Pinpoint the cell where the given text exists, returning its [x, y] midpoint coordinate. 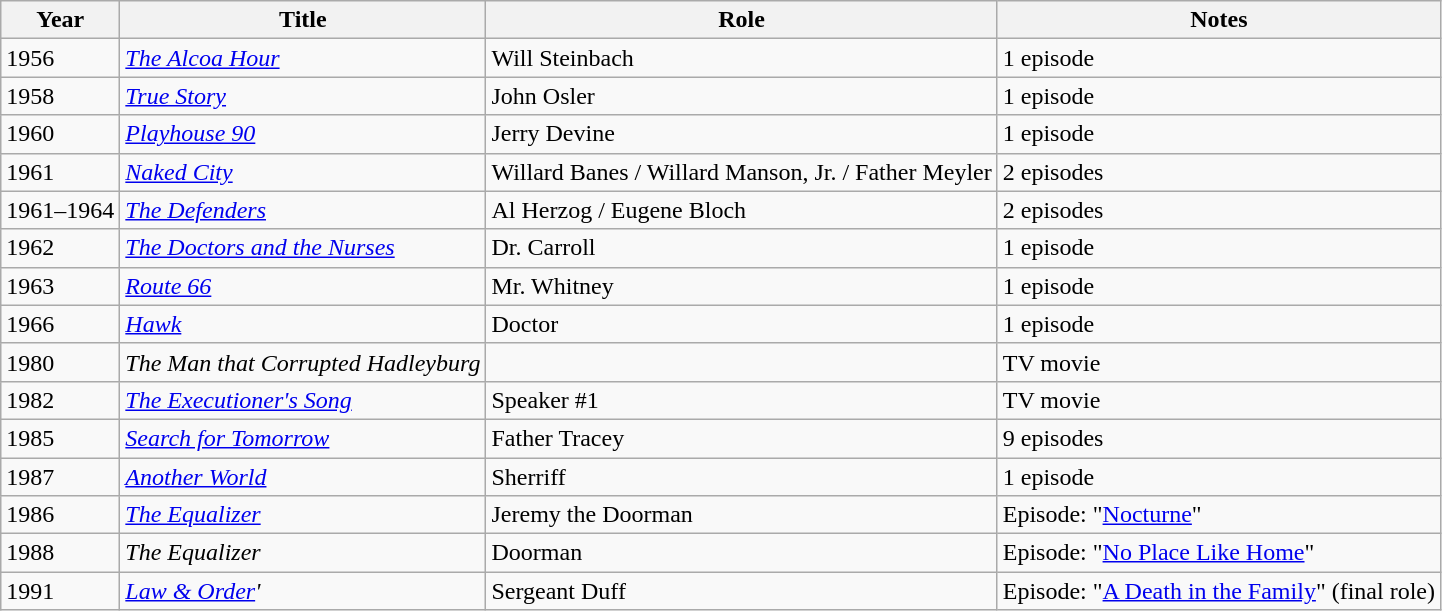
The Alcoa Hour [303, 58]
1988 [60, 553]
1982 [60, 400]
Sergeant Duff [742, 591]
1980 [60, 362]
Route 66 [303, 286]
The Doctors and the Nurses [303, 248]
The Executioner's Song [303, 400]
Jerry Devine [742, 134]
Willard Banes / Willard Manson, Jr. / Father Meyler [742, 172]
Episode: "Nocturne" [1218, 515]
Father Tracey [742, 438]
1966 [60, 324]
Naked City [303, 172]
Playhouse 90 [303, 134]
Sherriff [742, 477]
Notes [1218, 20]
Year [60, 20]
1961–1964 [60, 210]
Title [303, 20]
1958 [60, 96]
1986 [60, 515]
9 episodes [1218, 438]
Al Herzog / Eugene Bloch [742, 210]
1960 [60, 134]
1961 [60, 172]
Search for Tomorrow [303, 438]
Another World [303, 477]
Doctor [742, 324]
Hawk [303, 324]
Episode: "No Place Like Home" [1218, 553]
Doorman [742, 553]
True Story [303, 96]
Jeremy the Doorman [742, 515]
Dr. Carroll [742, 248]
Role [742, 20]
Will Steinbach [742, 58]
Law & Order' [303, 591]
John Osler [742, 96]
1962 [60, 248]
1991 [60, 591]
1985 [60, 438]
Mr. Whitney [742, 286]
The Defenders [303, 210]
The Man that Corrupted Hadleyburg [303, 362]
1956 [60, 58]
Speaker #1 [742, 400]
Episode: "A Death in the Family" (final role) [1218, 591]
1963 [60, 286]
1987 [60, 477]
